Detect which cell encompasses the target text, then output its [x, y] center coordinate. 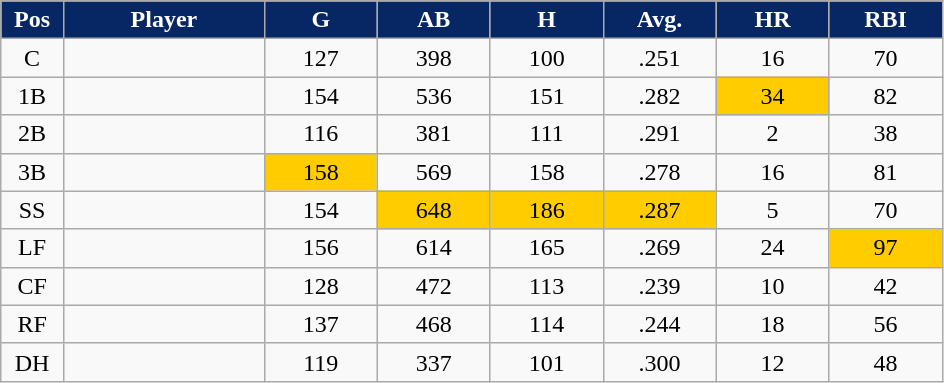
1B [32, 96]
RBI [886, 20]
AB [434, 20]
2B [32, 134]
2 [772, 134]
101 [546, 362]
CF [32, 286]
151 [546, 96]
127 [320, 58]
LF [32, 248]
114 [546, 324]
186 [546, 210]
Player [164, 20]
3B [32, 172]
10 [772, 286]
156 [320, 248]
RF [32, 324]
.282 [660, 96]
18 [772, 324]
H [546, 20]
12 [772, 362]
DH [32, 362]
472 [434, 286]
128 [320, 286]
.300 [660, 362]
648 [434, 210]
5 [772, 210]
C [32, 58]
113 [546, 286]
165 [546, 248]
56 [886, 324]
.291 [660, 134]
.269 [660, 248]
116 [320, 134]
137 [320, 324]
.251 [660, 58]
569 [434, 172]
.239 [660, 286]
337 [434, 362]
398 [434, 58]
SS [32, 210]
.244 [660, 324]
Pos [32, 20]
468 [434, 324]
48 [886, 362]
.287 [660, 210]
.278 [660, 172]
100 [546, 58]
38 [886, 134]
536 [434, 96]
24 [772, 248]
82 [886, 96]
81 [886, 172]
34 [772, 96]
42 [886, 286]
614 [434, 248]
HR [772, 20]
97 [886, 248]
Avg. [660, 20]
381 [434, 134]
119 [320, 362]
G [320, 20]
111 [546, 134]
